Provide the (x, y) coordinate of the cell's center where the given text is located.  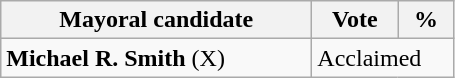
% (426, 20)
Mayoral candidate (156, 20)
Vote (355, 20)
Michael R. Smith (X) (156, 58)
Acclaimed (383, 58)
